Capture the cell that displays the provided text and extract its [X, Y] central coordinate. 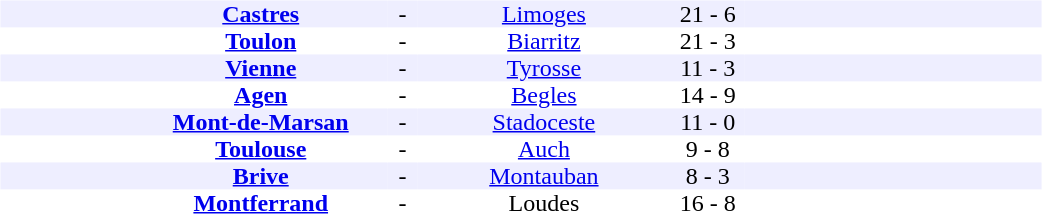
Tyrosse [544, 68]
Begles [544, 96]
11 - 0 [708, 122]
8 - 3 [708, 176]
Brive [261, 176]
9 - 8 [708, 150]
Auch [544, 150]
21 - 6 [708, 14]
Vienne [261, 68]
Montferrand [261, 204]
11 - 3 [708, 68]
Stadoceste [544, 122]
Mont-de-Marsan [261, 122]
Biarritz [544, 42]
Limoges [544, 14]
14 - 9 [708, 96]
Loudes [544, 204]
Agen [261, 96]
16 - 8 [708, 204]
Montauban [544, 176]
21 - 3 [708, 42]
Toulouse [261, 150]
Castres [261, 14]
Toulon [261, 42]
